Search for the cell housing the specified text and yield its [x, y] center coordinate. 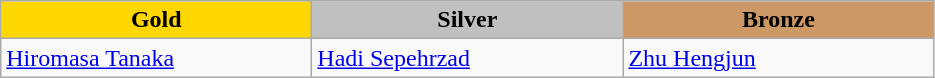
Hiromasa Tanaka [156, 58]
Zhu Hengjun [778, 58]
Silver [468, 20]
Hadi Sepehrzad [468, 58]
Bronze [778, 20]
Gold [156, 20]
